Locate the cell with the specified text and output its (X, Y) center coordinate. 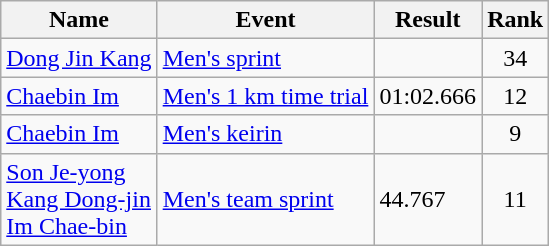
Result (428, 20)
Men's sprint (266, 58)
Men's team sprint (266, 199)
Men's keirin (266, 134)
Men's 1 km time trial (266, 96)
Dong Jin Kang (79, 58)
Son Je-yongKang Dong-jinIm Chae-bin (79, 199)
9 (516, 134)
01:02.666 (428, 96)
Rank (516, 20)
44.767 (428, 199)
34 (516, 58)
Name (79, 20)
12 (516, 96)
Event (266, 20)
11 (516, 199)
